Extract the [X, Y] coordinate from the center of the cell holding the provided text.  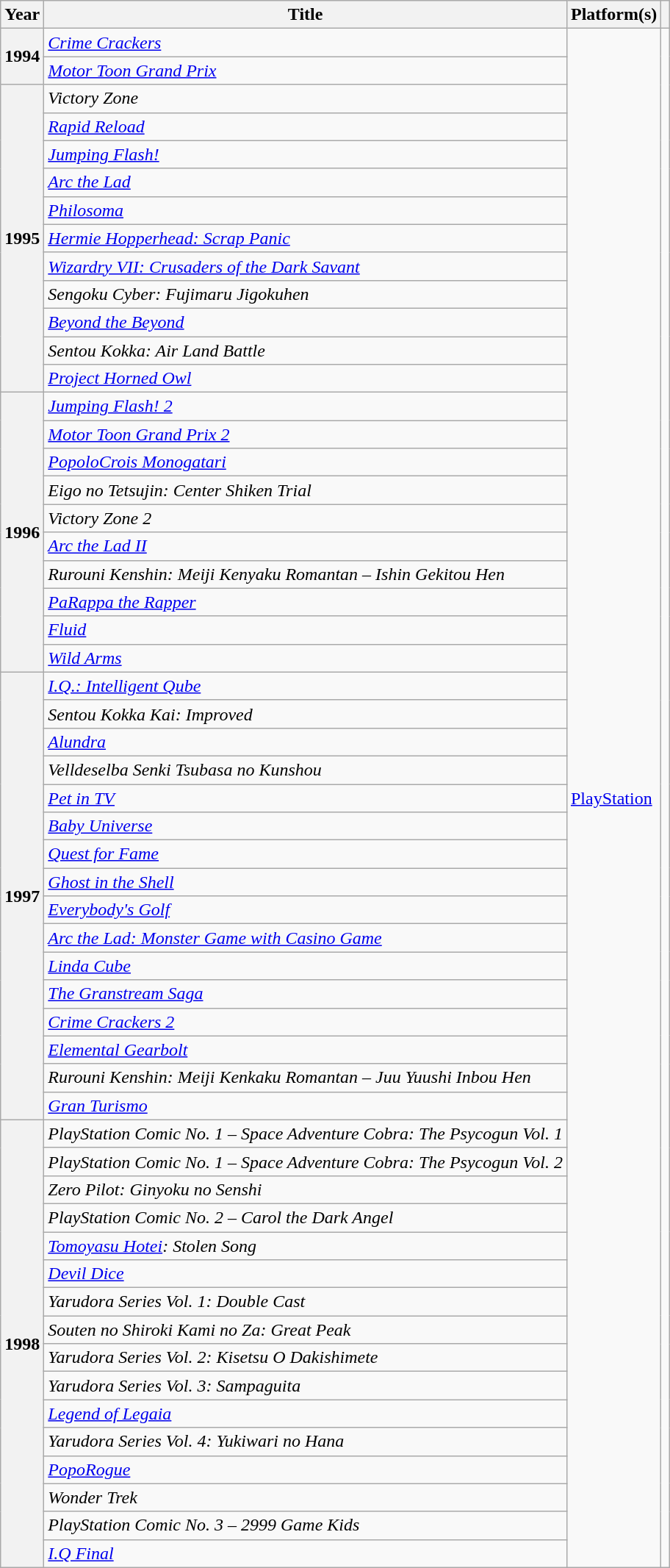
PlayStation Comic No. 1 – Space Adventure Cobra: The Psycogun Vol. 1 [306, 1134]
Baby Universe [306, 826]
PlayStation Comic No. 3 – 2999 Game Kids [306, 1525]
Crime Crackers 2 [306, 1022]
I.Q.: Intelligent Qube [306, 686]
Souten no Shiroki Kami no Za: Great Peak [306, 1330]
PlayStation Comic No. 2 – Carol the Dark Angel [306, 1217]
Motor Toon Grand Prix [306, 71]
Rurouni Kenshin: Meiji Kenyaku Romantan – Ishin Gekitou Hen [306, 574]
PopoloCrois Monogatari [306, 462]
Hermie Hopperhead: Scrap Panic [306, 238]
1996 [22, 532]
Rapid Reload [306, 126]
Rurouni Kenshin: Meiji Kenkaku Romantan – Juu Yuushi Inbou Hen [306, 1078]
Zero Pilot: Ginyoku no Senshi [306, 1189]
Everybody's Golf [306, 910]
Devil Dice [306, 1274]
PlayStation Comic No. 1 – Space Adventure Cobra: The Psycogun Vol. 2 [306, 1161]
Project Horned Owl [306, 379]
Yarudora Series Vol. 3: Sampaguita [306, 1386]
Gran Turismo [306, 1106]
Yarudora Series Vol. 1: Double Cast [306, 1302]
Beyond the Beyond [306, 322]
Philosoma [306, 210]
1994 [22, 57]
Velldeselba Senki Tsubasa no Kunshou [306, 770]
1997 [22, 895]
Arc the Lad II [306, 546]
Quest for Fame [306, 854]
Yarudora Series Vol. 2: Kisetsu O Dakishimete [306, 1358]
Sengoku Cyber: Fujimaru Jigokuhen [306, 294]
Wizardry VII: Crusaders of the Dark Savant [306, 266]
Alundra [306, 742]
Arc the Lad: Monster Game with Casino Game [306, 938]
Tomoyasu Hotei: Stolen Song [306, 1246]
PlayStation [613, 798]
Year [22, 15]
Pet in TV [306, 798]
PopoRogue [306, 1469]
Arc the Lad [306, 182]
1995 [22, 238]
Wild Arms [306, 658]
Motor Toon Grand Prix 2 [306, 434]
Linda Cube [306, 966]
Fluid [306, 630]
PaRappa the Rapper [306, 602]
Sentou Kokka: Air Land Battle [306, 351]
Yarudora Series Vol. 4: Yukiwari no Hana [306, 1442]
Platform(s) [613, 15]
Wonder Trek [306, 1497]
Legend of Legaia [306, 1414]
Ghost in the Shell [306, 882]
Victory Zone [306, 99]
Eigo no Tetsujin: Center Shiken Trial [306, 490]
Crime Crackers [306, 43]
Title [306, 15]
I.Q Final [306, 1553]
The Granstream Saga [306, 994]
Sentou Kokka Kai: Improved [306, 714]
Jumping Flash! [306, 154]
Elemental Gearbolt [306, 1050]
Victory Zone 2 [306, 518]
1998 [22, 1344]
Jumping Flash! 2 [306, 407]
